Scan for the cell matching the given text and deliver its [X, Y] coordinate at center. 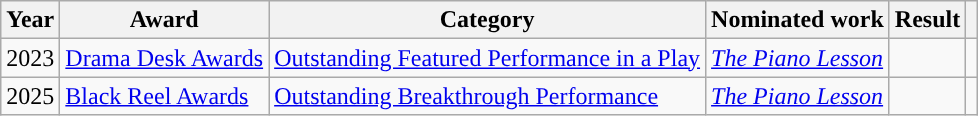
Black Reel Awards [164, 96]
Award [164, 20]
Result [927, 20]
2023 [30, 58]
Category [488, 20]
Nominated work [798, 20]
Outstanding Featured Performance in a Play [488, 58]
Outstanding Breakthrough Performance [488, 96]
2025 [30, 96]
Year [30, 20]
Drama Desk Awards [164, 58]
